Identify which cell holds the provided text, then report its (X, Y) central coordinate. 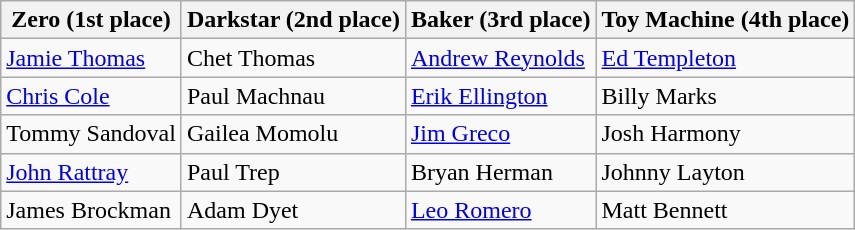
James Brockman (92, 210)
Erik Ellington (500, 96)
Johnny Layton (726, 172)
Tommy Sandoval (92, 134)
Chet Thomas (293, 58)
Adam Dyet (293, 210)
Josh Harmony (726, 134)
Chris Cole (92, 96)
Ed Templeton (726, 58)
Jim Greco (500, 134)
Jamie Thomas (92, 58)
Matt Bennett (726, 210)
Gailea Momolu (293, 134)
Andrew Reynolds (500, 58)
Baker (3rd place) (500, 20)
Billy Marks (726, 96)
John Rattray (92, 172)
Paul Machnau (293, 96)
Toy Machine (4th place) (726, 20)
Paul Trep (293, 172)
Bryan Herman (500, 172)
Darkstar (2nd place) (293, 20)
Leo Romero (500, 210)
Zero (1st place) (92, 20)
